Scan for the cell matching the given text and deliver its (x, y) coordinate at center. 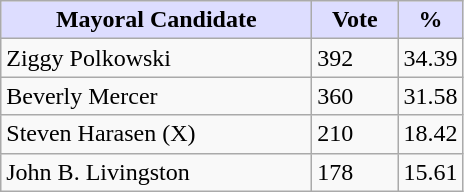
31.58 (430, 96)
Beverly Mercer (156, 96)
392 (355, 58)
John B. Livingston (156, 172)
178 (355, 172)
34.39 (430, 58)
18.42 (430, 134)
Ziggy Polkowski (156, 58)
Mayoral Candidate (156, 20)
Vote (355, 20)
% (430, 20)
Steven Harasen (X) (156, 134)
360 (355, 96)
210 (355, 134)
15.61 (430, 172)
